Determine the [X, Y] coordinate at the center of the cell enclosing the given text.  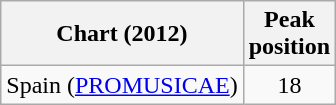
18 [289, 85]
Spain (PROMUSICAE) [122, 85]
Peakposition [289, 34]
Chart (2012) [122, 34]
